From the cell containing the given text, extract its center point as [X, Y] coordinate. 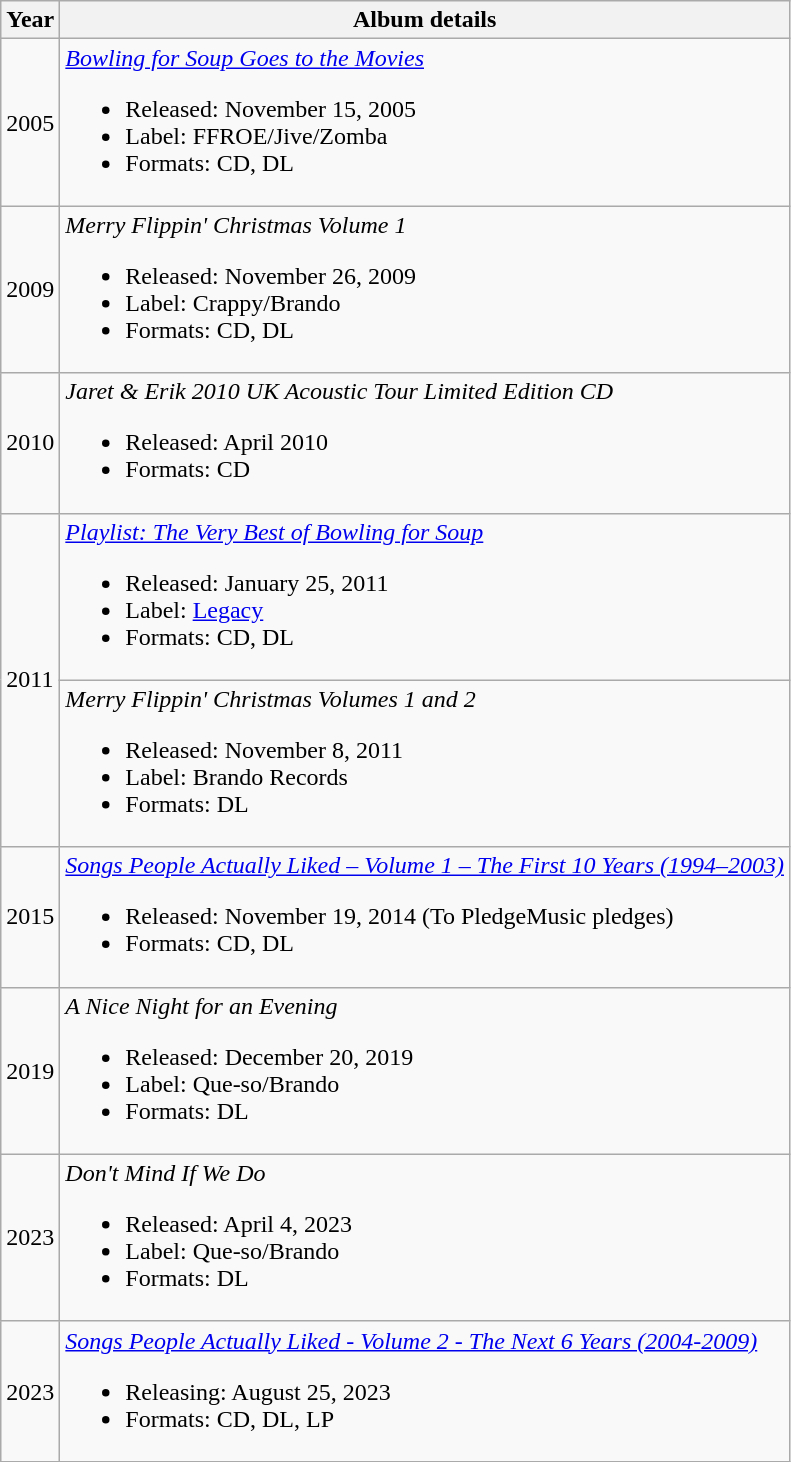
2015 [30, 917]
2019 [30, 1070]
Year [30, 20]
Merry Flippin' Christmas Volume 1 Released: November 26, 2009Label: Crappy/BrandoFormats: CD, DL [425, 290]
Bowling for Soup Goes to the Movies Released: November 15, 2005Label: FFROE/Jive/ZombaFormats: CD, DL [425, 122]
Don't Mind If We Do Released: April 4, 2023Label: Que-so/BrandoFormats: DL [425, 1238]
Jaret & Erik 2010 UK Acoustic Tour Limited Edition CD Released: April 2010Formats: CD [425, 443]
2005 [30, 122]
Playlist: The Very Best of Bowling for SoupReleased: January 25, 2011Label: LegacyFormats: CD, DL [425, 596]
Songs People Actually Liked - Volume 2 - The Next 6 Years (2004-2009)Releasing: August 25, 2023Formats: CD, DL, LP [425, 1391]
2011 [30, 680]
Merry Flippin' Christmas Volumes 1 and 2 Released: November 8, 2011Label: Brando RecordsFormats: DL [425, 764]
Songs People Actually Liked – Volume 1 – The First 10 Years (1994–2003)Released: November 19, 2014 (To PledgeMusic pledges)Formats: CD, DL [425, 917]
Album details [425, 20]
A Nice Night for an EveningReleased: December 20, 2019Label: Que-so/BrandoFormats: DL [425, 1070]
2010 [30, 443]
2009 [30, 290]
